Pinpoint the cell where the given text exists, returning its (X, Y) midpoint coordinate. 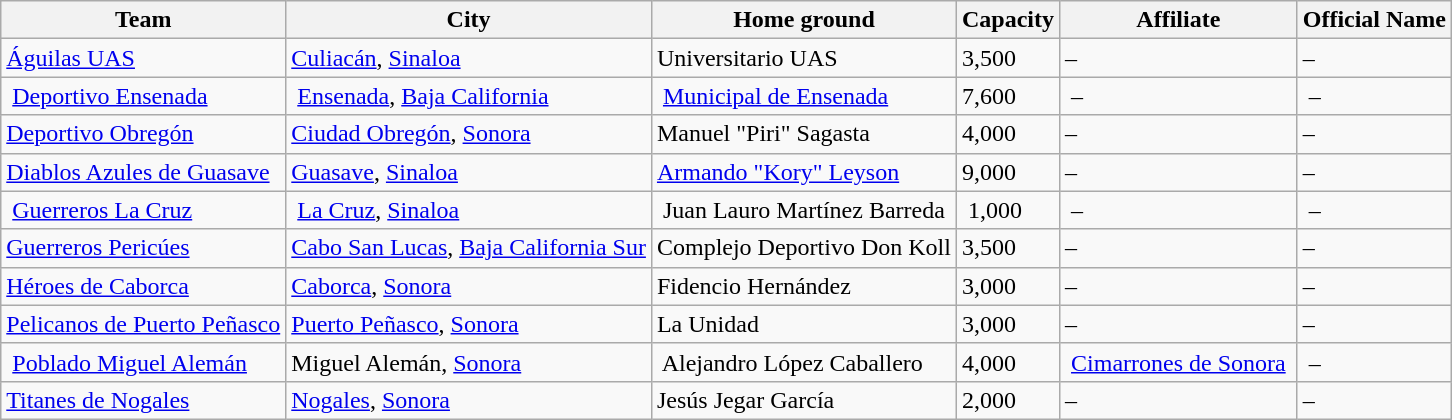
Armando "Kory" Leyson (804, 172)
Ensenada, Baja California (469, 96)
Deportivo Obregón (144, 134)
Héroes de Caborca (144, 286)
Ciudad Obregón, Sonora (469, 134)
Manuel "Piri" Sagasta (804, 134)
Alejandro López Caballero (804, 362)
Juan Lauro Martínez Barreda (804, 210)
Diablos Azules de Guasave (144, 172)
La Unidad (804, 324)
Official Name (1374, 20)
Nogales, Sonora (469, 400)
2,000 (1008, 400)
La Cruz, Sinaloa (469, 210)
Team (144, 20)
Poblado Miguel Alemán (144, 362)
Home ground (804, 20)
Municipal de Ensenada (804, 96)
Culiacán, Sinaloa (469, 58)
Cimarrones de Sonora (1179, 362)
Guasave, Sinaloa (469, 172)
Águilas UAS (144, 58)
9,000 (1008, 172)
Jesús Jegar García (804, 400)
Caborca, Sonora (469, 286)
Pelicanos de Puerto Peñasco (144, 324)
Puerto Peñasco, Sonora (469, 324)
Capacity (1008, 20)
7,600 (1008, 96)
Deportivo Ensenada (144, 96)
Affiliate (1179, 20)
Miguel Alemán, Sonora (469, 362)
1,000 (1008, 210)
Cabo San Lucas, Baja California Sur (469, 248)
Guerreros Pericúes (144, 248)
Complejo Deportivo Don Koll (804, 248)
Guerreros La Cruz (144, 210)
City (469, 20)
Universitario UAS (804, 58)
Fidencio Hernández (804, 286)
Titanes de Nogales (144, 400)
